Determine the (x, y) coordinate at the center of the cell enclosing the given text.  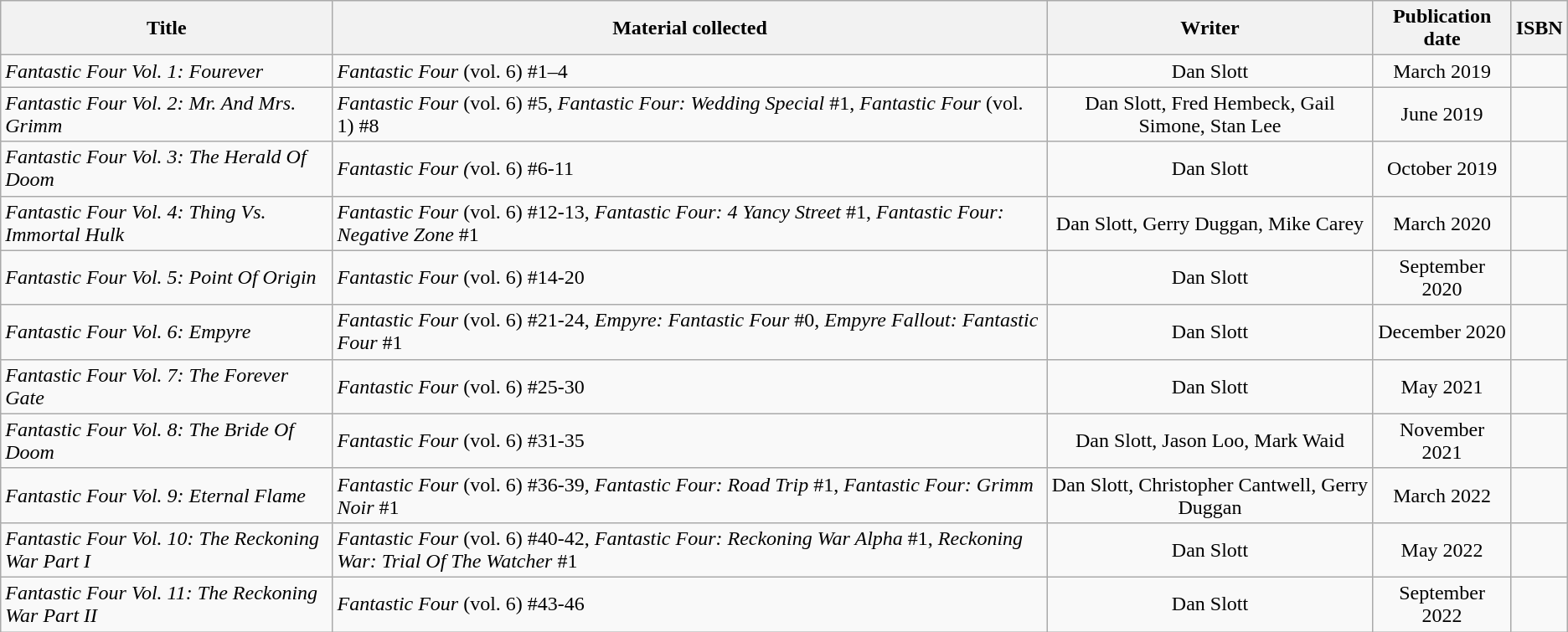
Fantastic Four Vol. 6: Empyre (167, 331)
Title (167, 28)
Fantastic Four (vol. 6) #5, Fantastic Four: Wedding Special #1, Fantastic Four (vol. 1) #8 (690, 114)
Fantastic Four Vol. 9: Eternal Flame (167, 496)
Fantastic Four Vol. 5: Point Of Origin (167, 278)
ISBN (1540, 28)
Material collected (690, 28)
March 2020 (1442, 223)
Fantastic Four Vol. 11: The Reckoning War Part II (167, 604)
Dan Slott, Christopher Cantwell, Gerry Duggan (1210, 496)
October 2019 (1442, 169)
March 2019 (1442, 71)
Fantastic Four (vol. 6) #1–4 (690, 71)
September 2022 (1442, 604)
Dan Slott, Fred Hembeck, Gail Simone, Stan Lee (1210, 114)
Fantastic Four Vol. 4: Thing Vs. Immortal Hulk (167, 223)
Fantastic Four (vol. 6) #40-42, Fantastic Four: Reckoning War Alpha #1, Reckoning War: Trial Of The Watcher #1 (690, 549)
Dan Slott, Jason Loo, Mark Waid (1210, 440)
November 2021 (1442, 440)
Fantastic Four Vol. 3: The Herald Of Doom (167, 169)
September 2020 (1442, 278)
Fantastic Four Vol. 2: Mr. And Mrs. Grimm (167, 114)
Fantastic Four (vol. 6) #21-24, Empyre: Fantastic Four #0, Empyre Fallout: Fantastic Four #1 (690, 331)
Fantastic Four Vol. 10: The Reckoning War Part I (167, 549)
Dan Slott, Gerry Duggan, Mike Carey (1210, 223)
Fantastic Four Vol. 1: Fourever (167, 71)
Fantastic Four (vol. 6) #12-13, Fantastic Four: 4 Yancy Street #1, Fantastic Four: Negative Zone #1 (690, 223)
March 2022 (1442, 496)
Writer (1210, 28)
Fantastic Four Vol. 8: The Bride Of Doom (167, 440)
Fantastic Four (vol. 6) #25-30 (690, 387)
Fantastic Four (vol. 6) #14-20 (690, 278)
Publication date (1442, 28)
Fantastic Four (vol. 6) #36-39, Fantastic Four: Road Trip #1, Fantastic Four: Grimm Noir #1 (690, 496)
May 2022 (1442, 549)
Fantastic Four Vol. 7: The Forever Gate (167, 387)
Fantastic Four (vol. 6) #31-35 (690, 440)
December 2020 (1442, 331)
May 2021 (1442, 387)
June 2019 (1442, 114)
Fantastic Four (vol. 6) #43-46 (690, 604)
Fantastic Four (vol. 6) #6-11 (690, 169)
